Determine the [x, y] coordinate at the center of the cell enclosing the given text.  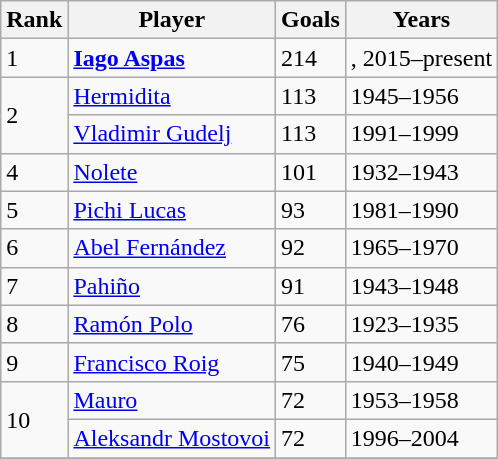
4 [34, 172]
1981–1990 [421, 210]
1 [34, 58]
Years [421, 20]
93 [311, 210]
1943–1948 [421, 286]
10 [34, 419]
Vladimir Gudelj [172, 134]
Rank [34, 20]
Aleksandr Mostovoi [172, 438]
75 [311, 362]
8 [34, 324]
1991–1999 [421, 134]
, 2015–present [421, 58]
214 [311, 58]
91 [311, 286]
Mauro [172, 400]
1932–1943 [421, 172]
1953–1958 [421, 400]
76 [311, 324]
7 [34, 286]
101 [311, 172]
Nolete [172, 172]
2 [34, 115]
1965–1970 [421, 248]
Francisco Roig [172, 362]
Iago Aspas [172, 58]
Hermidita [172, 96]
Abel Fernández [172, 248]
Goals [311, 20]
1996–2004 [421, 438]
Pichi Lucas [172, 210]
6 [34, 248]
Player [172, 20]
5 [34, 210]
92 [311, 248]
1923–1935 [421, 324]
9 [34, 362]
1940–1949 [421, 362]
Ramón Polo [172, 324]
1945–1956 [421, 96]
Pahiño [172, 286]
